From the cell containing the given text, extract its center point as [X, Y] coordinate. 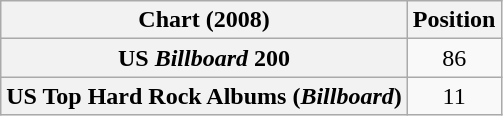
11 [454, 96]
86 [454, 58]
Position [454, 20]
Chart (2008) [204, 20]
US Top Hard Rock Albums (Billboard) [204, 96]
US Billboard 200 [204, 58]
